Provide the (x, y) coordinate of the cell's center where the given text is located.  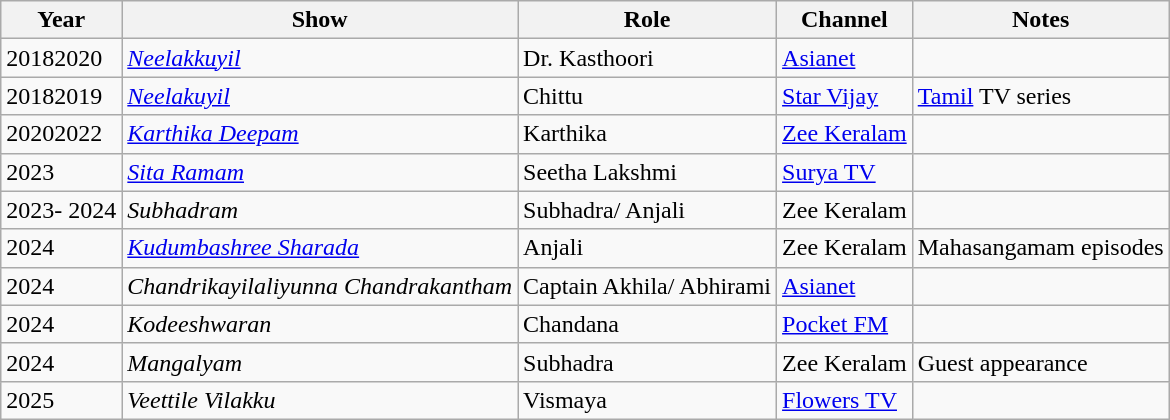
Subhadra (648, 362)
Mahasangamam episodes (1040, 248)
Chandana (648, 324)
Surya TV (845, 172)
Year (62, 20)
Captain Akhila/ Abhirami (648, 286)
Role (648, 20)
Kudumbashree Sharada (320, 248)
2023- 2024 (62, 210)
2025 (62, 400)
Subhadram (320, 210)
Notes (1040, 20)
Guest appearance (1040, 362)
Neelakkuyil (320, 58)
Chandrikayilaliyunna Chandrakantham (320, 286)
Vismaya (648, 400)
Pocket FM (845, 324)
Chittu (648, 96)
Neelakuyil (320, 96)
Karthika Deepam (320, 134)
Dr. Kasthoori (648, 58)
Veettile Vilakku (320, 400)
Subhadra/ Anjali (648, 210)
Flowers TV (845, 400)
2023 (62, 172)
20182019 (62, 96)
Star Vijay (845, 96)
Kodeeshwaran (320, 324)
Karthika (648, 134)
20202022 (62, 134)
Anjali (648, 248)
Seetha Lakshmi (648, 172)
20182020 (62, 58)
Show (320, 20)
Tamil TV series (1040, 96)
Mangalyam (320, 362)
Channel (845, 20)
Sita Ramam (320, 172)
